Locate the cell with the specified text and output its [x, y] center coordinate. 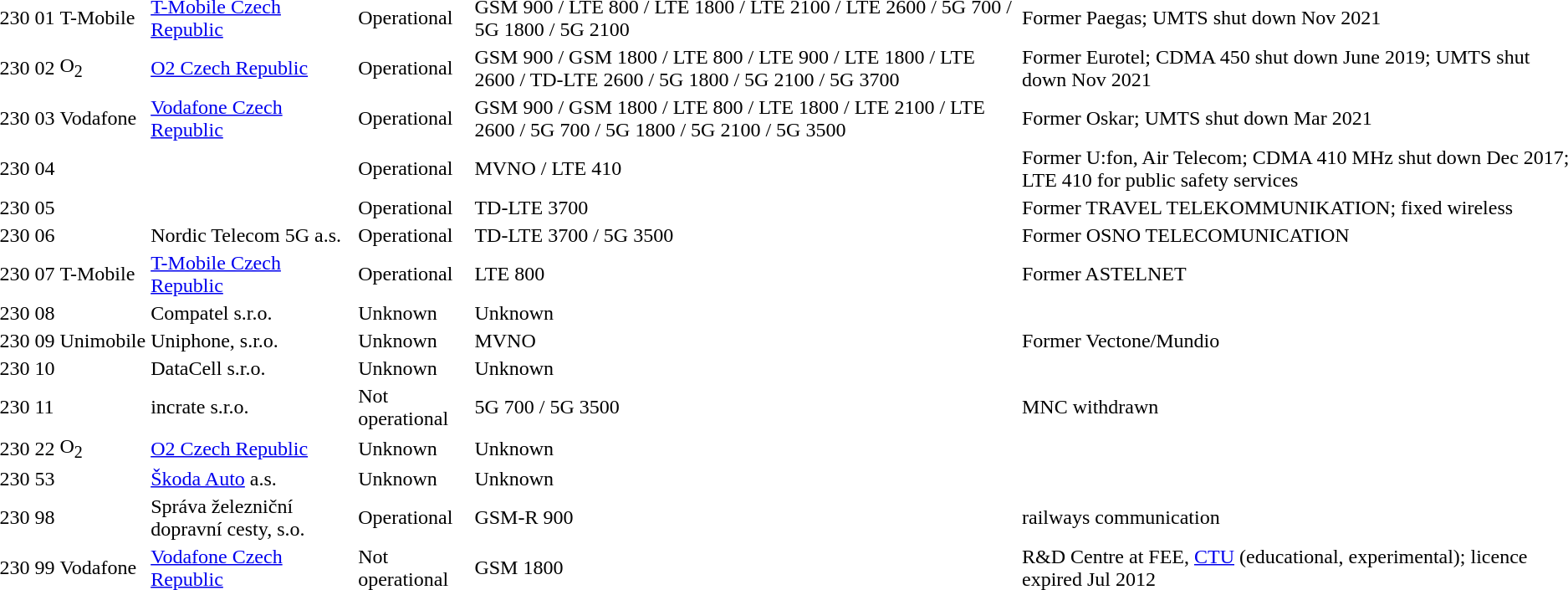
10 [45, 368]
Škoda Auto a.s. [253, 479]
MVNO / LTE 410 [746, 169]
Compatel s.r.o. [253, 313]
incrate s.r.o. [253, 407]
GSM 900 / GSM 1800 / LTE 800 / LTE 1800 / LTE 2100 / LTE 2600 / 5G 700 / 5G 1800 / 5G 2100 / 5G 3500 [746, 119]
08 [45, 313]
T-Mobile Czech Republic [253, 274]
09 [45, 341]
22 [45, 449]
Not operational [414, 407]
02 [45, 69]
TD-LTE 3700 / 5G 3500 [746, 235]
T-Mobile [103, 274]
5G 700 / 5G 3500 [746, 407]
11 [45, 407]
53 [45, 479]
TD-LTE 3700 [746, 208]
Nordic Telecom 5G a.s. [253, 235]
Vodafone Czech Republic [253, 119]
GSM 900 / GSM 1800 / LTE 800 / LTE 900 / LTE 1800 / LTE 2600 / TD-LTE 2600 / 5G 1800 / 5G 2100 / 5G 3700 [746, 69]
07 [45, 274]
Vodafone [103, 119]
06 [45, 235]
05 [45, 208]
04 [45, 169]
03 [45, 119]
Unimobile [103, 341]
GSM-R 900 [746, 517]
98 [45, 517]
LTE 800 [746, 274]
DataCell s.r.o. [253, 368]
MVNO [746, 341]
Uniphone, s.r.o. [253, 341]
Správa železniční dopravní cesty, s.o. [253, 517]
